Pinpoint the cell where the given text exists, returning its (x, y) midpoint coordinate. 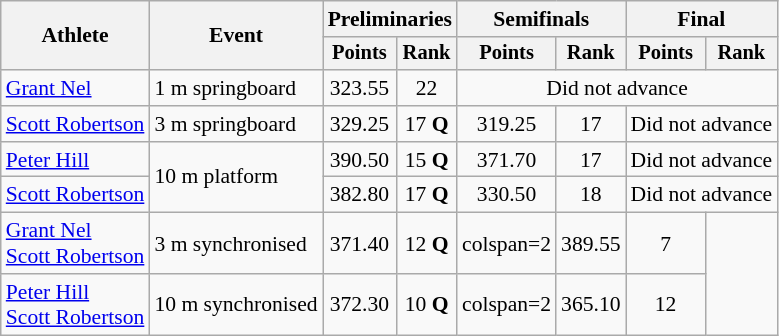
319.25 (506, 124)
7 (666, 244)
330.50 (506, 195)
3 m springboard (236, 124)
18 (590, 195)
3 m synchronised (236, 244)
371.40 (360, 244)
Peter HillScott Robertson (76, 304)
323.55 (360, 88)
10 m synchronised (236, 304)
Grant NelScott Robertson (76, 244)
329.25 (360, 124)
Final (702, 19)
372.30 (360, 304)
Preliminaries (390, 19)
Peter Hill (76, 160)
15 Q (426, 160)
Grant Nel (76, 88)
10 Q (426, 304)
365.10 (590, 304)
382.80 (360, 195)
390.50 (360, 160)
Athlete (76, 36)
12 (666, 304)
371.70 (506, 160)
22 (426, 88)
389.55 (590, 244)
10 m platform (236, 178)
Event (236, 36)
12 Q (426, 244)
1 m springboard (236, 88)
Semifinals (542, 19)
